Extract the [X, Y] coordinate from the center of the cell holding the provided text.  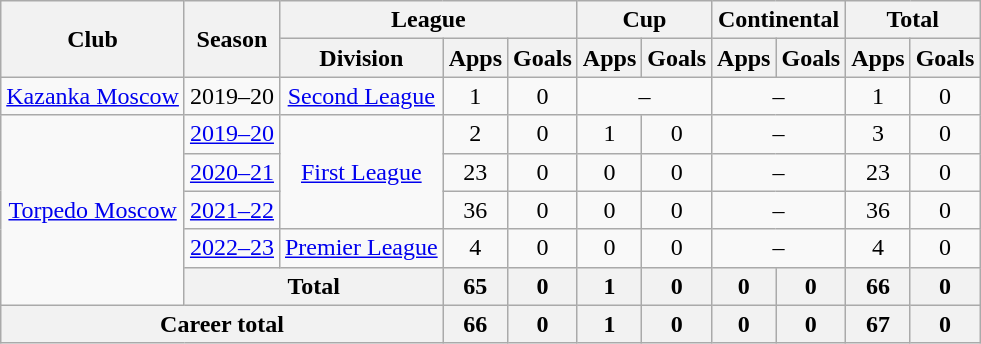
League [428, 20]
Second League [361, 96]
67 [878, 324]
First League [361, 172]
Season [232, 39]
Torpedo Moscow [93, 210]
2 [475, 134]
Cup [644, 20]
Club [93, 39]
2022–23 [232, 248]
65 [475, 286]
2020–21 [232, 172]
2021–22 [232, 210]
Career total [222, 324]
Division [361, 58]
Continental [779, 20]
3 [878, 134]
Kazanka Moscow [93, 96]
Premier League [361, 248]
